Find where the given text appears and provide that cell's center as (x, y) coordinate. 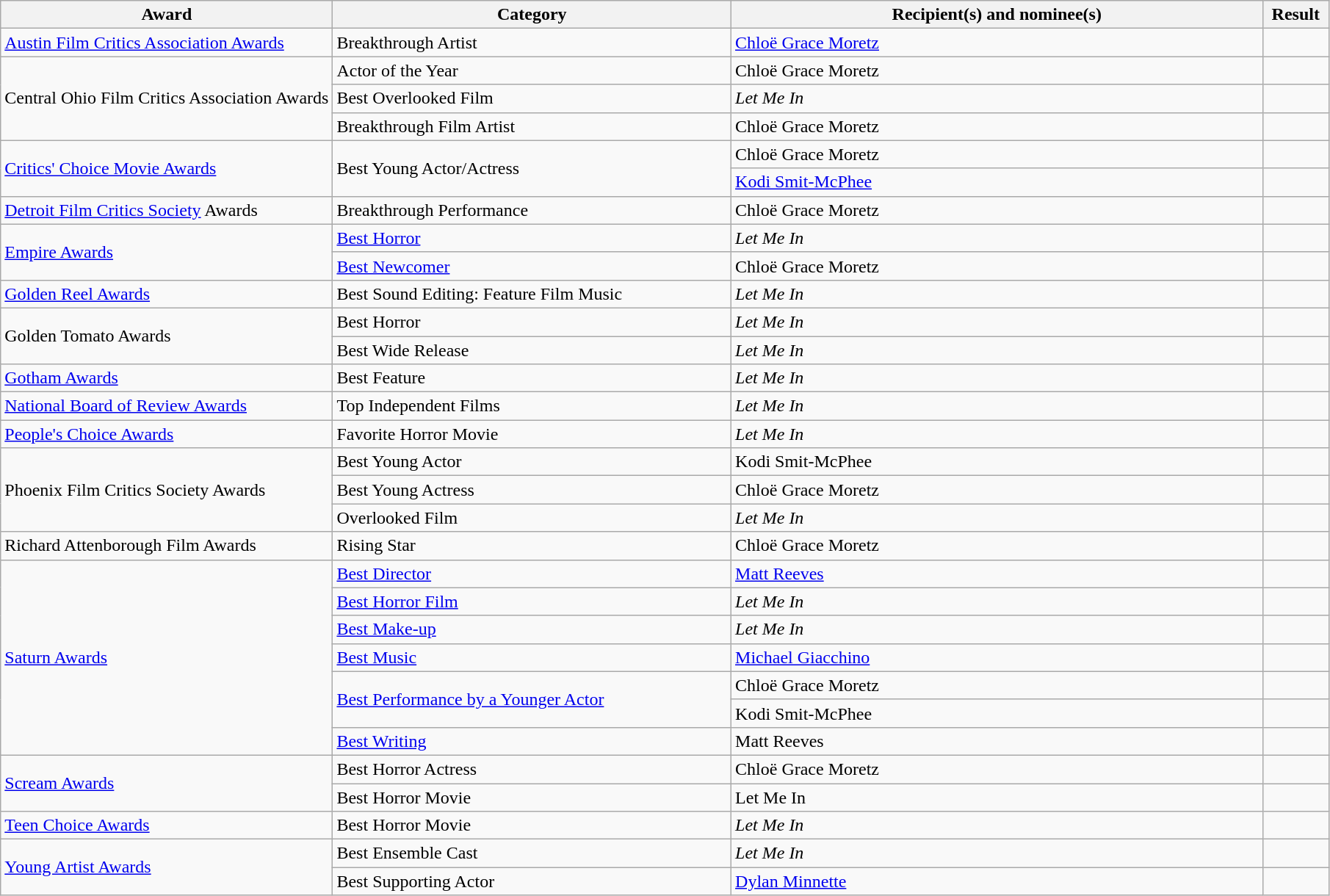
Best Young Actor/Actress (532, 168)
Austin Film Critics Association Awards (167, 43)
Saturn Awards (167, 657)
Central Ohio Film Critics Association Awards (167, 98)
Critics' Choice Movie Awards (167, 168)
Golden Tomato Awards (167, 336)
Favorite Horror Movie (532, 434)
Rising Star (532, 546)
Result (1295, 15)
Award (167, 15)
Breakthrough Film Artist (532, 126)
Best Wide Release (532, 350)
Recipient(s) and nominee(s) (997, 15)
Best Young Actor (532, 462)
Best Supporting Actor (532, 881)
Phoenix Film Critics Society Awards (167, 490)
Golden Reel Awards (167, 294)
Category (532, 15)
Gotham Awards (167, 378)
Detroit Film Critics Society Awards (167, 210)
Teen Choice Awards (167, 825)
Best Newcomer (532, 266)
Best Feature (532, 378)
Best Make-up (532, 629)
National Board of Review Awards (167, 406)
Best Performance by a Younger Actor (532, 699)
Dylan Minnette (997, 881)
Best Director (532, 574)
Scream Awards (167, 783)
Overlooked Film (532, 518)
People's Choice Awards (167, 434)
Breakthrough Performance (532, 210)
Young Artist Awards (167, 867)
Empire Awards (167, 252)
Best Horror Actress (532, 769)
Michael Giacchino (997, 657)
Best Overlooked Film (532, 98)
Top Independent Films (532, 406)
Best Young Actress (532, 490)
Richard Attenborough Film Awards (167, 546)
Best Horror Film (532, 601)
Best Ensemble Cast (532, 853)
Best Music (532, 657)
Best Writing (532, 741)
Actor of the Year (532, 71)
Best Sound Editing: Feature Film Music (532, 294)
Breakthrough Artist (532, 43)
